Return [x, y] of the center of cell containing provided text 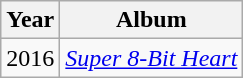
Album [152, 20]
2016 [30, 58]
Year [30, 20]
Super 8-Bit Heart [152, 58]
